Extract the (X, Y) coordinate from the center of the cell holding the provided text.  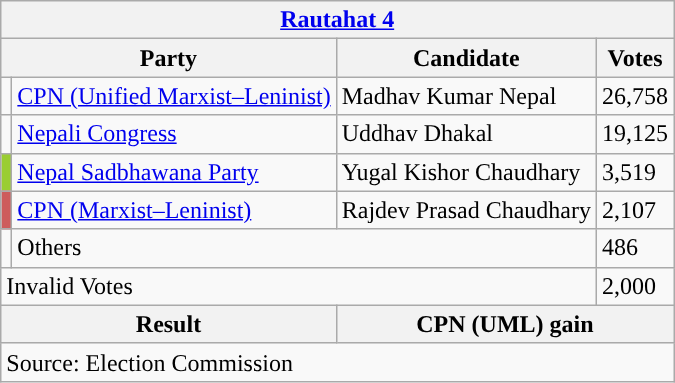
Rajdev Prasad Chaudhary (466, 210)
Rautahat 4 (338, 20)
Nepali Congress (174, 134)
Result (168, 324)
Votes (636, 58)
CPN (Marxist–Leninist) (174, 210)
Others (304, 248)
CPN (Unified Marxist–Leninist) (174, 96)
Nepal Sadbhawana Party (174, 172)
CPN (UML) gain (504, 324)
Madhav Kumar Nepal (466, 96)
3,519 (636, 172)
2,000 (636, 286)
Candidate (466, 58)
Party (168, 58)
19,125 (636, 134)
2,107 (636, 210)
Source: Election Commission (338, 362)
26,758 (636, 96)
486 (636, 248)
Yugal Kishor Chaudhary (466, 172)
Uddhav Dhakal (466, 134)
Invalid Votes (299, 286)
